Locate the cell with the specified text and output its [x, y] center coordinate. 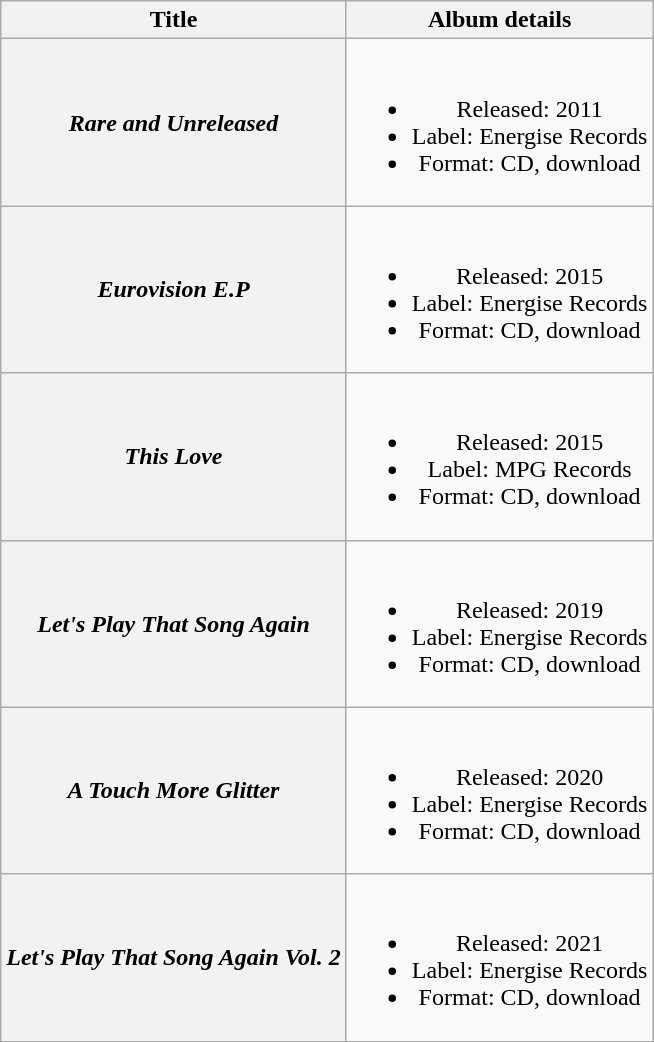
This Love [174, 456]
Released: 2019Label: Energise RecordsFormat: CD, download [500, 624]
Let's Play That Song Again Vol. 2 [174, 958]
Released: 2021Label: Energise RecordsFormat: CD, download [500, 958]
Released: 2020Label: Energise RecordsFormat: CD, download [500, 790]
Eurovision E.P [174, 290]
Title [174, 20]
Rare and Unreleased [174, 122]
Album details [500, 20]
Released: 2011Label: Energise RecordsFormat: CD, download [500, 122]
Let's Play That Song Again [174, 624]
A Touch More Glitter [174, 790]
Released: 2015Label: MPG RecordsFormat: CD, download [500, 456]
Released: 2015Label: Energise RecordsFormat: CD, download [500, 290]
